Find where the given text appears and provide that cell's center as (x, y) coordinate. 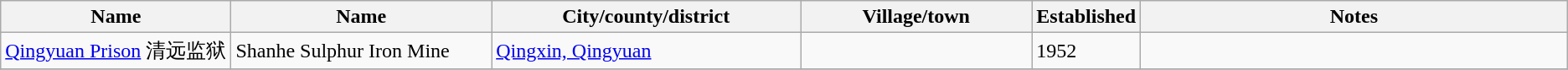
Village/town (916, 17)
Shanhe Sulphur Iron Mine (362, 51)
City/county/district (647, 17)
Qingxin, Qingyuan (647, 51)
Qingyuan Prison 清远监狱 (116, 51)
Notes (1354, 17)
Established (1086, 17)
1952 (1086, 51)
